From the cell containing the given text, extract its center point as (X, Y) coordinate. 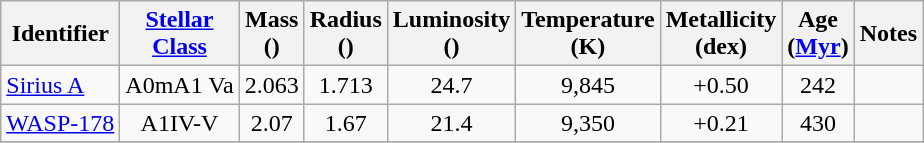
Age(Myr) (818, 34)
WASP-178 (60, 123)
Metallicity(dex) (721, 34)
Sirius A (60, 85)
+0.21 (721, 123)
2.07 (272, 123)
21.4 (451, 123)
Mass() (272, 34)
1.67 (346, 123)
430 (818, 123)
24.7 (451, 85)
2.063 (272, 85)
Temperature(K) (588, 34)
9,845 (588, 85)
A1IV-V (180, 123)
StellarClass (180, 34)
+0.50 (721, 85)
1.713 (346, 85)
Radius() (346, 34)
9,350 (588, 123)
242 (818, 85)
A0mA1 Va (180, 85)
Luminosity() (451, 34)
Notes (888, 34)
Identifier (60, 34)
